Capture the cell that displays the provided text and extract its (X, Y) central coordinate. 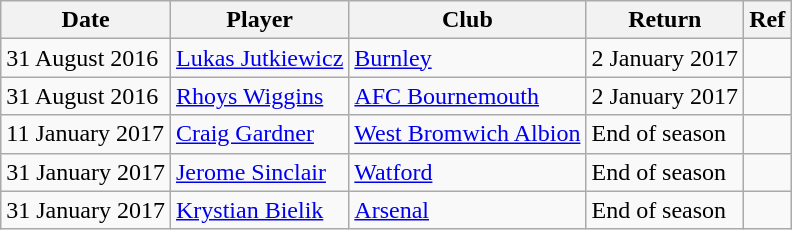
Watford (468, 172)
Club (468, 20)
11 January 2017 (86, 134)
Rhoys Wiggins (259, 96)
Ref (768, 20)
Return (665, 20)
Krystian Bielik (259, 210)
West Bromwich Albion (468, 134)
Date (86, 20)
Jerome Sinclair (259, 172)
Player (259, 20)
Burnley (468, 58)
AFC Bournemouth (468, 96)
Craig Gardner (259, 134)
Lukas Jutkiewicz (259, 58)
Arsenal (468, 210)
